Determine the [x, y] coordinate at the center of the cell enclosing the given text.  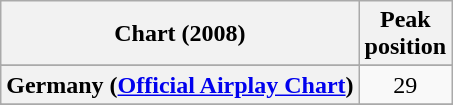
Chart (2008) [180, 34]
Germany (Official Airplay Chart) [180, 85]
29 [405, 85]
Peakposition [405, 34]
